Detect which cell encompasses the target text, then output its [X, Y] center coordinate. 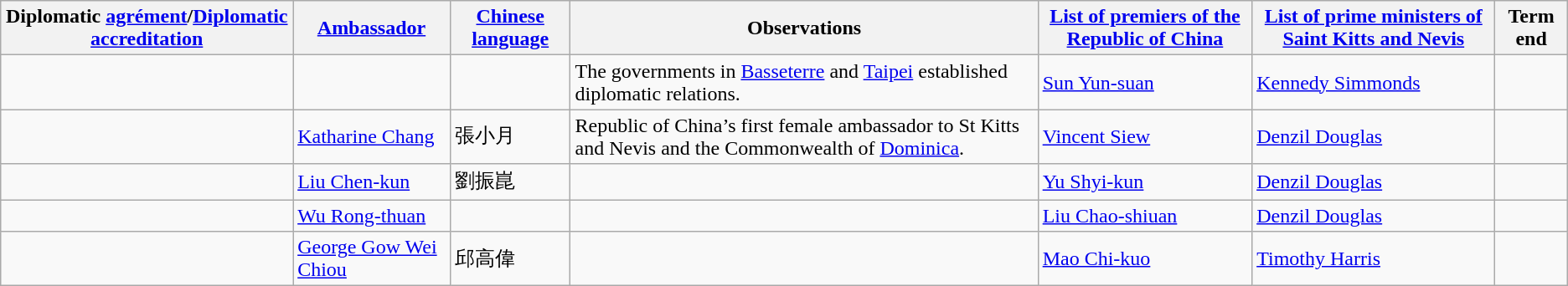
張小月 [510, 137]
George Gow Wei Chiou [372, 259]
劉振崑 [510, 182]
邱高偉 [510, 259]
Yu Shyi-kun [1145, 182]
List of premiers of the Republic of China [1145, 28]
Term end [1531, 28]
Katharine Chang [372, 137]
Wu Rong-thuan [372, 215]
Republic of China’s first female ambassador to St Kitts and Nevis and the Commonwealth of Dominica. [804, 137]
Kennedy Simmonds [1374, 82]
Vincent Siew [1145, 137]
Diplomatic agrément/Diplomatic accreditation [147, 28]
Ambassador [372, 28]
Liu Chao-shiuan [1145, 215]
Mao Chi-kuo [1145, 259]
Timothy Harris [1374, 259]
List of prime ministers of Saint Kitts and Nevis [1374, 28]
Liu Chen-kun [372, 182]
Sun Yun-suan [1145, 82]
Chinese language [510, 28]
The governments in Basseterre and Taipei established diplomatic relations. [804, 82]
Observations [804, 28]
